Find where the given text appears and provide that cell's center as (X, Y) coordinate. 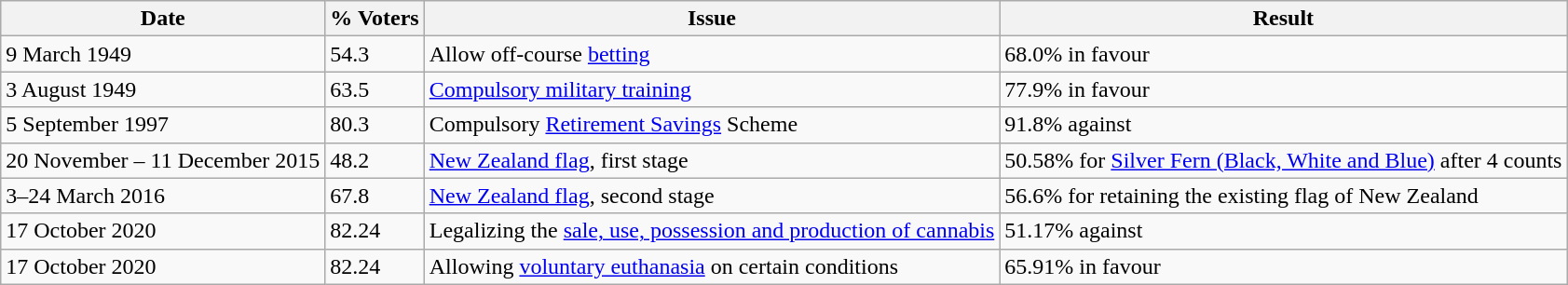
Allowing voluntary euthanasia on certain conditions (712, 266)
Date (163, 19)
20 November – 11 December 2015 (163, 160)
56.6% for retaining the existing flag of New Zealand (1284, 196)
9 March 1949 (163, 54)
50.58% for Silver Fern (Black, White and Blue) after 4 counts (1284, 160)
54.3 (375, 54)
65.91% in favour (1284, 266)
% Voters (375, 19)
67.8 (375, 196)
3–24 March 2016 (163, 196)
Compulsory Retirement Savings Scheme (712, 125)
Compulsory military training (712, 89)
New Zealand flag, first stage (712, 160)
48.2 (375, 160)
51.17% against (1284, 231)
77.9% in favour (1284, 89)
Allow off-course betting (712, 54)
3 August 1949 (163, 89)
91.8% against (1284, 125)
Result (1284, 19)
Legalizing the sale, use, possession and production of cannabis (712, 231)
New Zealand flag, second stage (712, 196)
Issue (712, 19)
68.0% in favour (1284, 54)
63.5 (375, 89)
80.3 (375, 125)
5 September 1997 (163, 125)
